Pinpoint the cell where the given text exists, returning its [x, y] midpoint coordinate. 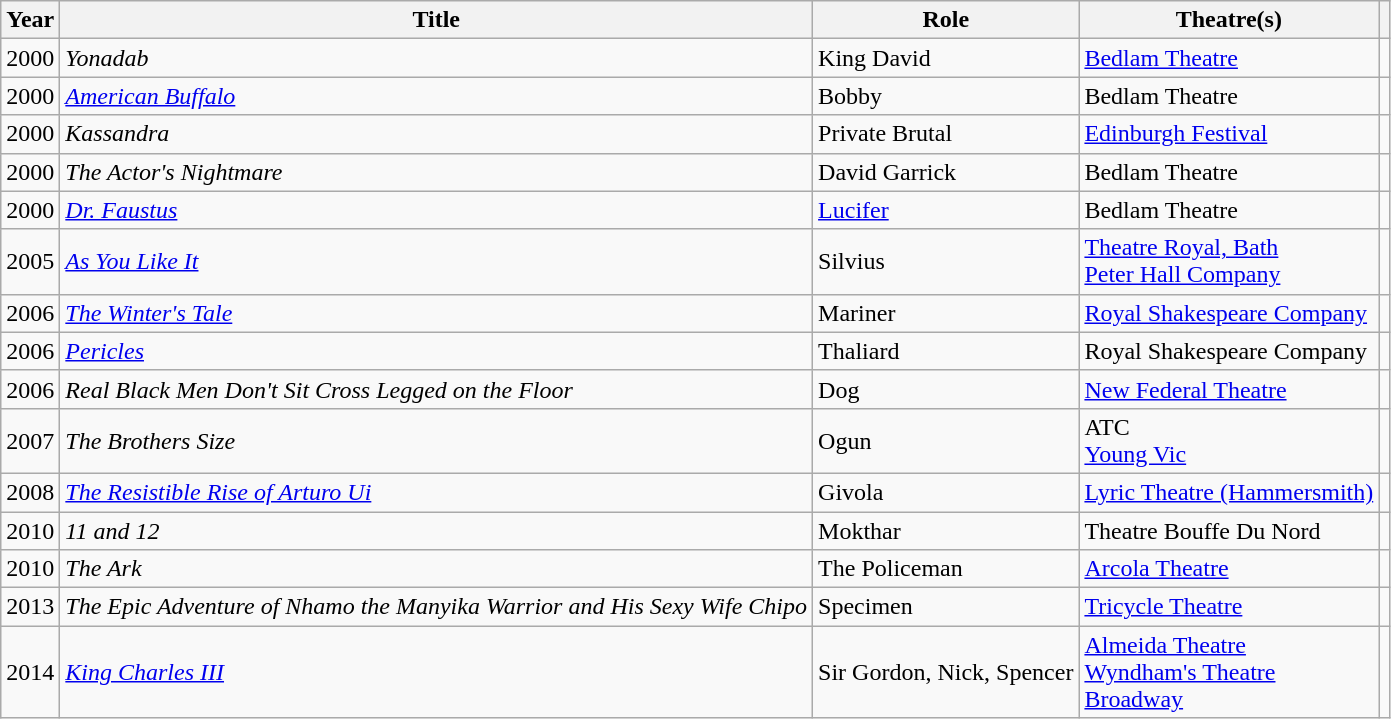
Theatre(s) [1229, 20]
Theatre Bouffe Du Nord [1229, 531]
2008 [30, 492]
2013 [30, 607]
As You Like It [436, 262]
Dog [946, 389]
Yonadab [436, 58]
David Garrick [946, 172]
Private Brutal [946, 134]
Givola [946, 492]
Mokthar [946, 531]
Year [30, 20]
Real Black Men Don't Sit Cross Legged on the Floor [436, 389]
2014 [30, 672]
The Epic Adventure of Nhamo the Manyika Warrior and His Sexy Wife Chipo [436, 607]
Title [436, 20]
Lucifer [946, 210]
The Actor's Nightmare [436, 172]
Theatre Royal, Bath Peter Hall Company [1229, 262]
King Charles III [436, 672]
Lyric Theatre (Hammersmith) [1229, 492]
11 and 12 [436, 531]
ATC Young Vic [1229, 440]
Mariner [946, 313]
The Ark [436, 569]
The Resistible Rise of Arturo Ui [436, 492]
2007 [30, 440]
The Brothers Size [436, 440]
Thaliard [946, 351]
American Buffalo [436, 96]
Dr. Faustus [436, 210]
The Winter's Tale [436, 313]
Tricycle Theatre [1229, 607]
Specimen [946, 607]
The Policeman [946, 569]
Pericles [436, 351]
Almeida Theatre Wyndham's Theatre Broadway [1229, 672]
King David [946, 58]
Arcola Theatre [1229, 569]
Silvius [946, 262]
Edinburgh Festival [1229, 134]
Role [946, 20]
Kassandra [436, 134]
Bobby [946, 96]
New Federal Theatre [1229, 389]
Sir Gordon, Nick, Spencer [946, 672]
2005 [30, 262]
Ogun [946, 440]
